Pinpoint the cell where the given text exists, returning its (x, y) midpoint coordinate. 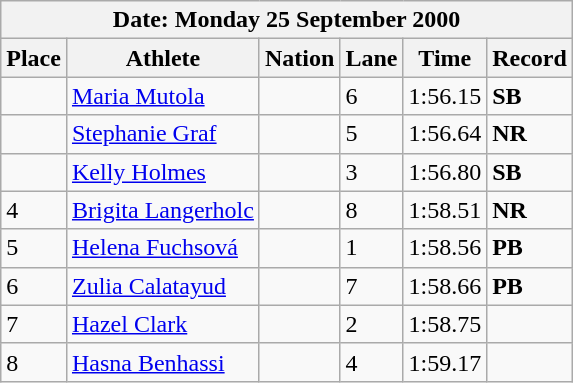
Helena Fuchsová (162, 248)
Hazel Clark (162, 324)
Date: Monday 25 September 2000 (287, 20)
1:58.66 (445, 286)
Time (445, 58)
Kelly Holmes (162, 172)
Lane (372, 58)
1:56.64 (445, 134)
3 (372, 172)
Zulia Calatayud (162, 286)
Stephanie Graf (162, 134)
1:58.75 (445, 324)
Nation (299, 58)
1:56.80 (445, 172)
1:56.15 (445, 96)
2 (372, 324)
Hasna Benhassi (162, 362)
Place (34, 58)
Athlete (162, 58)
Brigita Langerholc (162, 210)
1:58.56 (445, 248)
Maria Mutola (162, 96)
Record (530, 58)
1 (372, 248)
1:59.17 (445, 362)
1:58.51 (445, 210)
